Return [x, y] of the center of cell containing provided text 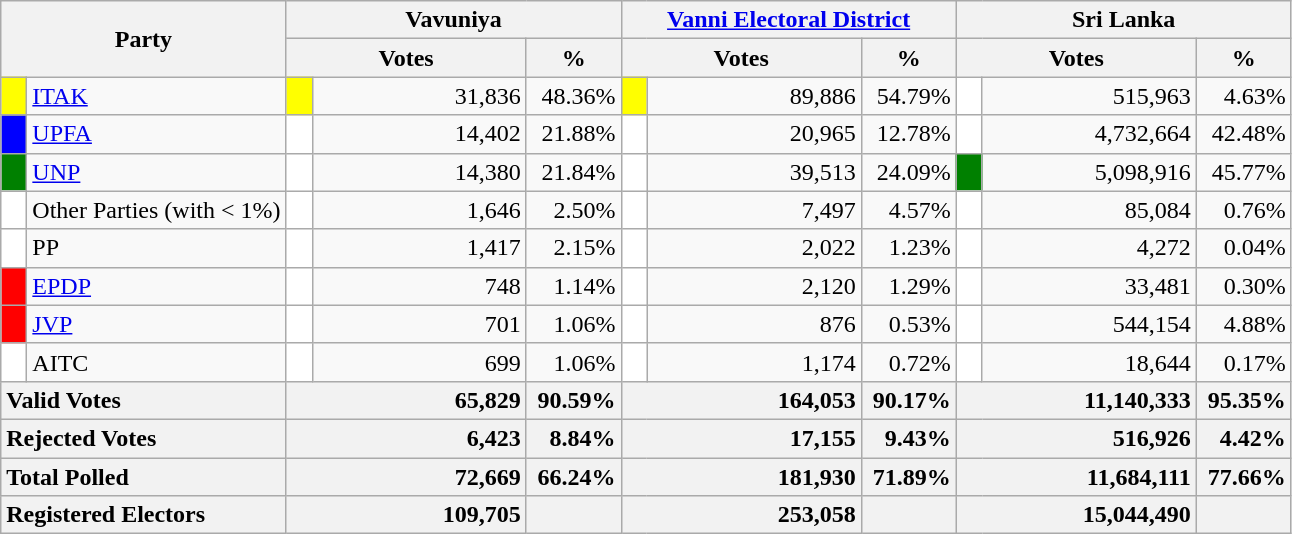
Other Parties (with < 1%) [156, 210]
1.23% [908, 248]
89,886 [754, 96]
24.09% [908, 172]
45.77% [1244, 172]
11,684,111 [1076, 477]
253,058 [741, 515]
UPFA [156, 134]
31,836 [419, 96]
748 [419, 286]
2.50% [574, 210]
85,084 [1089, 210]
0.04% [1244, 248]
48.36% [574, 96]
0.72% [908, 362]
95.35% [1244, 400]
21.88% [574, 134]
90.17% [908, 400]
Vanni Electoral District [788, 20]
65,829 [406, 400]
9.43% [908, 438]
699 [419, 362]
14,380 [419, 172]
18,644 [1089, 362]
4,272 [1089, 248]
4,732,664 [1089, 134]
77.66% [1244, 477]
33,481 [1089, 286]
876 [754, 324]
0.17% [1244, 362]
0.30% [1244, 286]
Registered Electors [144, 515]
11,140,333 [1076, 400]
515,963 [1089, 96]
1,417 [419, 248]
5,098,916 [1089, 172]
71.89% [908, 477]
164,053 [741, 400]
0.76% [1244, 210]
PP [156, 248]
Sri Lanka [1124, 20]
2.15% [574, 248]
ITAK [156, 96]
Total Polled [144, 477]
544,154 [1089, 324]
20,965 [754, 134]
EPDP [156, 286]
JVP [156, 324]
4.88% [1244, 324]
1.29% [908, 286]
Valid Votes [144, 400]
UNP [156, 172]
42.48% [1244, 134]
17,155 [741, 438]
Party [144, 39]
109,705 [406, 515]
66.24% [574, 477]
39,513 [754, 172]
2,120 [754, 286]
8.84% [574, 438]
7,497 [754, 210]
14,402 [419, 134]
54.79% [908, 96]
Rejected Votes [144, 438]
181,930 [741, 477]
Vavuniya [454, 20]
0.53% [908, 324]
AITC [156, 362]
1,646 [419, 210]
1,174 [754, 362]
4.57% [908, 210]
72,669 [406, 477]
1.14% [574, 286]
12.78% [908, 134]
4.42% [1244, 438]
15,044,490 [1076, 515]
6,423 [406, 438]
516,926 [1076, 438]
701 [419, 324]
90.59% [574, 400]
2,022 [754, 248]
4.63% [1244, 96]
21.84% [574, 172]
